Find where the given text appears and provide that cell's center as (X, Y) coordinate. 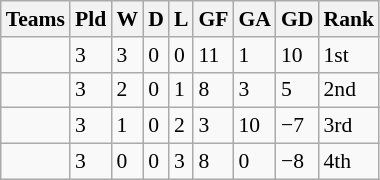
5 (298, 90)
−8 (298, 162)
GA (254, 19)
D (156, 19)
Rank (348, 19)
GD (298, 19)
1st (348, 55)
3rd (348, 126)
4th (348, 162)
Pld (90, 19)
L (182, 19)
W (127, 19)
GF (213, 19)
2nd (348, 90)
−7 (298, 126)
Teams (36, 19)
11 (213, 55)
